Determine the (X, Y) coordinate at the center of the cell enclosing the given text.  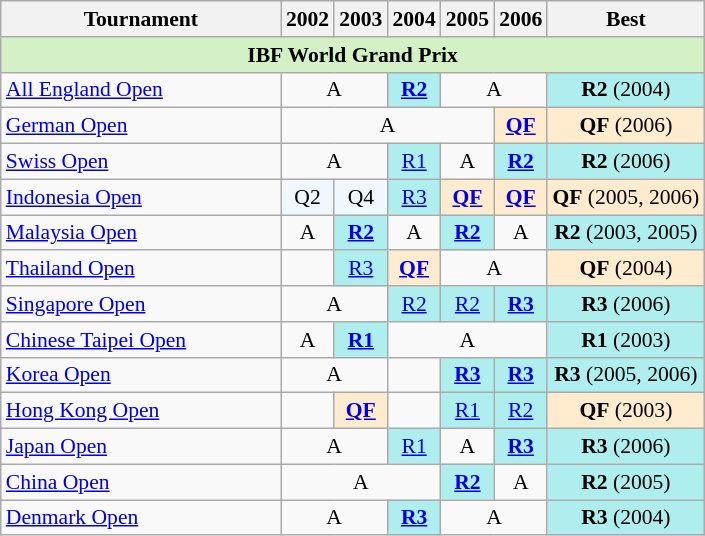
R1 (2003) (626, 340)
2004 (414, 19)
Swiss Open (141, 162)
Malaysia Open (141, 233)
Chinese Taipei Open (141, 340)
Denmark Open (141, 518)
2005 (468, 19)
QF (2006) (626, 126)
QF (2004) (626, 269)
QF (2005, 2006) (626, 197)
Hong Kong Open (141, 411)
Best (626, 19)
R2 (2004) (626, 90)
German Open (141, 126)
Indonesia Open (141, 197)
Tournament (141, 19)
R2 (2006) (626, 162)
IBF World Grand Prix (353, 55)
Korea Open (141, 375)
Singapore Open (141, 304)
All England Open (141, 90)
R3 (2005, 2006) (626, 375)
Thailand Open (141, 269)
2002 (308, 19)
Japan Open (141, 447)
2006 (520, 19)
Q4 (360, 197)
R2 (2005) (626, 482)
2003 (360, 19)
QF (2003) (626, 411)
China Open (141, 482)
Q2 (308, 197)
R3 (2004) (626, 518)
R2 (2003, 2005) (626, 233)
